Pinpoint the cell where the given text exists, returning its [x, y] midpoint coordinate. 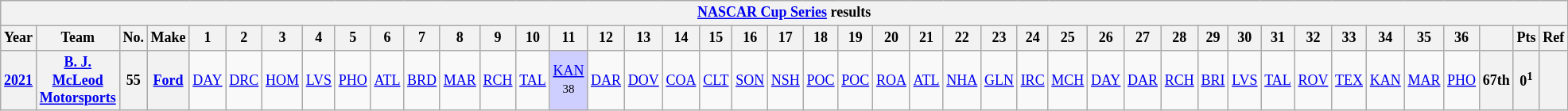
Year [19, 38]
35 [1424, 38]
28 [1179, 38]
BRI [1213, 80]
15 [716, 38]
ROV [1314, 80]
67th [1496, 80]
NHA [962, 80]
NASCAR Cup Series results [784, 13]
7 [422, 38]
31 [1278, 38]
GLN [999, 80]
20 [892, 38]
DOV [643, 80]
12 [606, 38]
16 [751, 38]
COA [681, 80]
Team [78, 38]
9 [498, 38]
DRC [244, 80]
SON [751, 80]
IRC [1032, 80]
18 [821, 38]
Pts [1527, 38]
NSH [786, 80]
ROA [892, 80]
14 [681, 38]
24 [1032, 38]
36 [1461, 38]
6 [387, 38]
B. J. McLeod Motorsports [78, 80]
KAN38 [569, 80]
26 [1106, 38]
19 [856, 38]
55 [134, 80]
01 [1527, 80]
Ford [169, 80]
Make [169, 38]
4 [318, 38]
3 [283, 38]
27 [1143, 38]
29 [1213, 38]
MCH [1068, 80]
25 [1068, 38]
17 [786, 38]
1 [208, 38]
32 [1314, 38]
BRD [422, 80]
30 [1245, 38]
KAN [1385, 80]
33 [1349, 38]
TEX [1349, 80]
CLT [716, 80]
23 [999, 38]
5 [353, 38]
No. [134, 38]
2 [244, 38]
13 [643, 38]
34 [1385, 38]
22 [962, 38]
Ref [1554, 38]
11 [569, 38]
10 [533, 38]
8 [460, 38]
HOM [283, 80]
2021 [19, 80]
21 [926, 38]
